Pinpoint the cell where the given text exists, returning its [X, Y] midpoint coordinate. 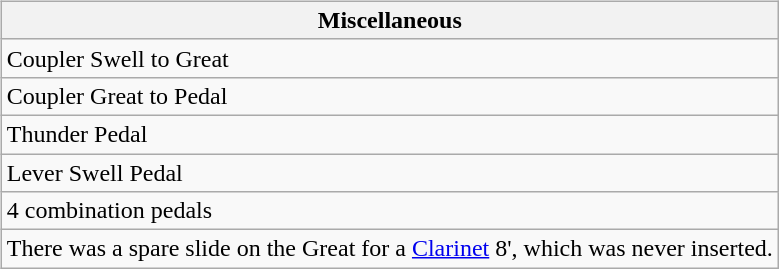
Coupler Great to Pedal [390, 96]
Miscellaneous [390, 20]
4 combination pedals [390, 211]
There was a spare slide on the Great for a Clarinet 8', which was never inserted. [390, 249]
Lever Swell Pedal [390, 173]
Thunder Pedal [390, 134]
Coupler Swell to Great [390, 58]
